Scan for the cell matching the given text and deliver its [X, Y] coordinate at center. 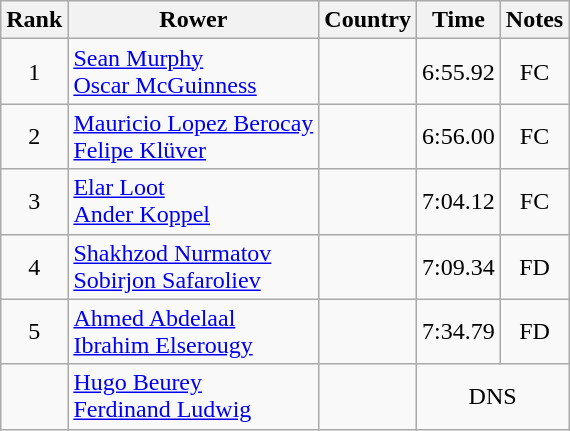
Time [459, 20]
7:34.79 [459, 332]
Rower [194, 20]
Notes [534, 20]
Mauricio Lopez BerocayFelipe Klüver [194, 136]
1 [34, 72]
7:04.12 [459, 202]
Elar LootAnder Koppel [194, 202]
Ahmed AbdelaalIbrahim Elserougy [194, 332]
3 [34, 202]
Country [368, 20]
2 [34, 136]
Rank [34, 20]
7:09.34 [459, 266]
6:55.92 [459, 72]
Hugo BeureyFerdinand Ludwig [194, 396]
DNS [493, 396]
6:56.00 [459, 136]
Sean MurphyOscar McGuinness [194, 72]
5 [34, 332]
Shakhzod NurmatovSobirjon Safaroliev [194, 266]
4 [34, 266]
